Identify which cell holds the provided text, then report its (X, Y) central coordinate. 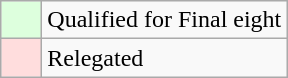
Qualified for Final eight (164, 20)
Relegated (164, 58)
